Output the [x, y] coordinate of the center of the cell containing the given text.  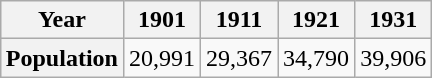
29,367 [238, 58]
39,906 [394, 58]
1901 [162, 20]
1931 [394, 20]
Population [62, 58]
1911 [238, 20]
Year [62, 20]
1921 [316, 20]
34,790 [316, 58]
20,991 [162, 58]
